Scan for the cell matching the given text and deliver its (X, Y) coordinate at center. 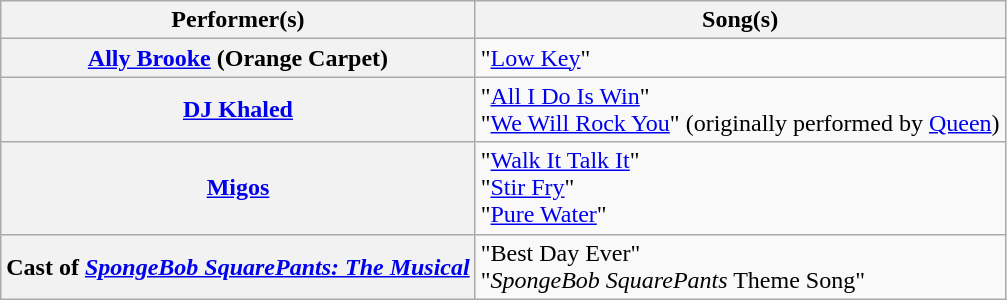
"Low Key" (740, 58)
Migos (238, 188)
Cast of SpongeBob SquarePants: The Musical (238, 266)
Song(s) (740, 20)
Ally Brooke (Orange Carpet) (238, 58)
DJ Khaled (238, 110)
"Best Day Ever""SpongeBob SquarePants Theme Song" (740, 266)
"All I Do Is Win""We Will Rock You" (originally performed by Queen) (740, 110)
Performer(s) (238, 20)
"Walk It Talk It""Stir Fry""Pure Water" (740, 188)
